Provide the [x, y] coordinate of the cell's center where the given text is located.  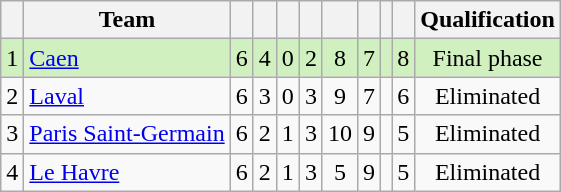
Qualification [488, 20]
Le Havre [127, 172]
Team [127, 20]
Caen [127, 58]
10 [340, 134]
Laval [127, 96]
Paris Saint-Germain [127, 134]
Final phase [488, 58]
